Output the (x, y) coordinate of the center of the cell containing the given text.  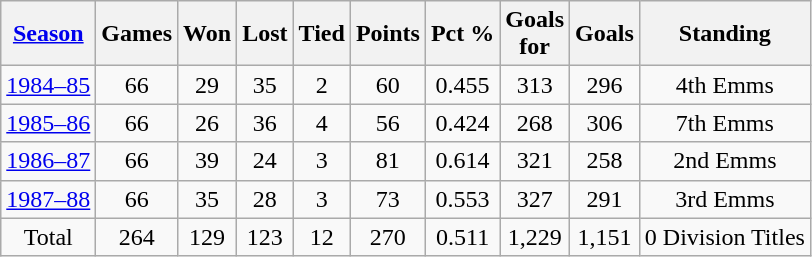
321 (535, 161)
296 (605, 85)
0.511 (462, 237)
1986–87 (48, 161)
264 (137, 237)
7th Emms (724, 123)
24 (265, 161)
0 Division Titles (724, 237)
4th Emms (724, 85)
0.455 (462, 85)
0.614 (462, 161)
313 (535, 85)
1987–88 (48, 199)
60 (388, 85)
327 (535, 199)
Season (48, 34)
Won (208, 34)
Standing (724, 34)
258 (605, 161)
3rd Emms (724, 199)
123 (265, 237)
Games (137, 34)
2nd Emms (724, 161)
Pct % (462, 34)
291 (605, 199)
Lost (265, 34)
270 (388, 237)
81 (388, 161)
26 (208, 123)
0.424 (462, 123)
Goals (605, 34)
39 (208, 161)
36 (265, 123)
Tied (322, 34)
1985–86 (48, 123)
Points (388, 34)
12 (322, 237)
1,229 (535, 237)
1,151 (605, 237)
268 (535, 123)
56 (388, 123)
Total (48, 237)
0.553 (462, 199)
2 (322, 85)
1984–85 (48, 85)
73 (388, 199)
129 (208, 237)
Goalsfor (535, 34)
29 (208, 85)
306 (605, 123)
4 (322, 123)
28 (265, 199)
